Detect which cell encompasses the target text, then output its [X, Y] center coordinate. 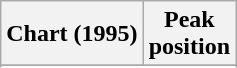
Chart (1995) [72, 34]
Peakposition [189, 34]
